Detect which cell encompasses the target text, then output its [x, y] center coordinate. 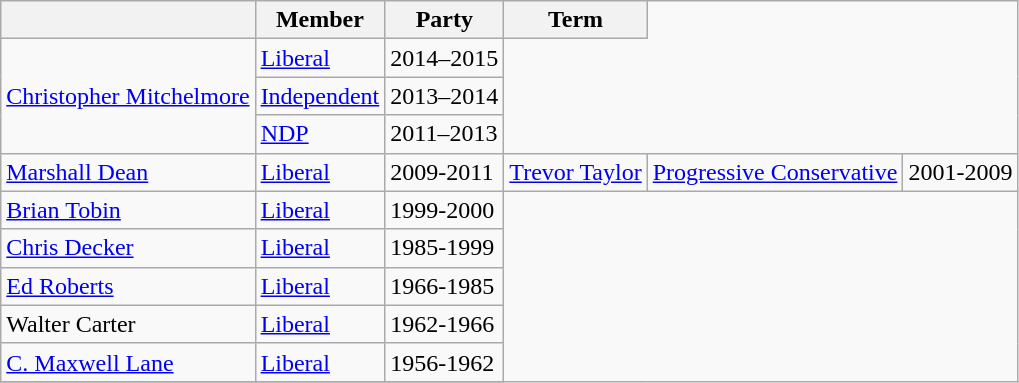
Member [320, 20]
2011–2013 [444, 134]
2013–2014 [444, 96]
Christopher Mitchelmore [128, 96]
1966-1985 [444, 286]
Brian Tobin [128, 210]
1999-2000 [444, 210]
1962-1966 [444, 324]
Ed Roberts [128, 286]
2014–2015 [444, 58]
1985-1999 [444, 248]
Term [576, 20]
1956-1962 [444, 362]
Independent [320, 96]
Marshall Dean [128, 172]
Walter Carter [128, 324]
C. Maxwell Lane [128, 362]
2009-2011 [444, 172]
Progressive Conservative [775, 172]
2001-2009 [960, 172]
Trevor Taylor [576, 172]
Chris Decker [128, 248]
NDP [320, 134]
Party [444, 20]
